Locate the cell with the specified text and output its [X, Y] center coordinate. 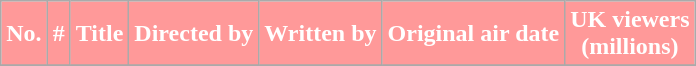
Title [100, 34]
No. [24, 34]
Original air date [474, 34]
Directed by [194, 34]
UK viewers(millions) [630, 34]
Written by [320, 34]
# [58, 34]
